Extract the [x, y] coordinate from the center of the cell holding the provided text.  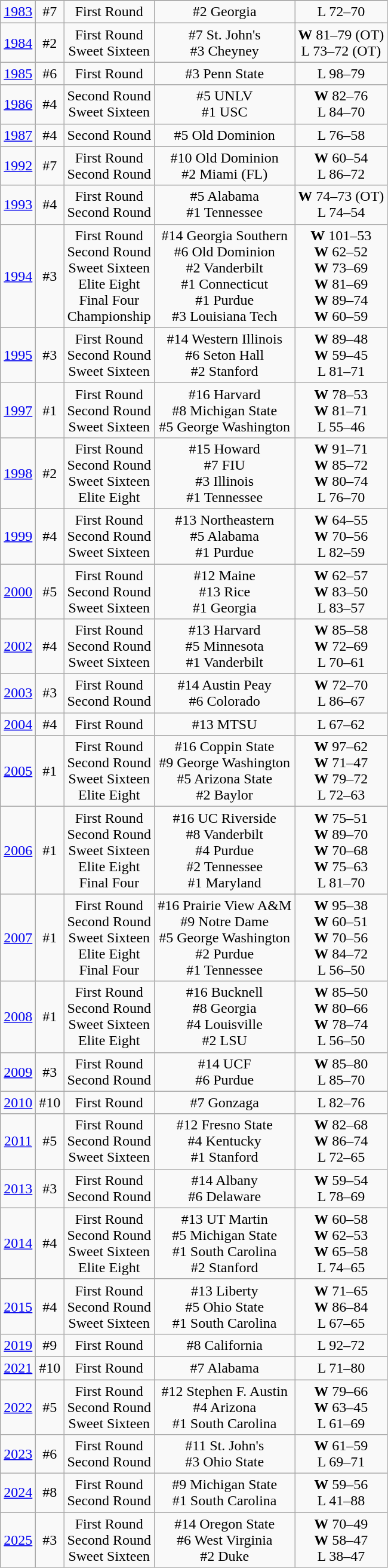
#12 Maine#13 Rice#1 Georgia [224, 592]
W 101–53W 62–52W 73–69W 81–69W 89–74W 60–59 [341, 276]
2010 [18, 1102]
W 95–38W 60–51W 70–56W 84–72L 56–50 [341, 938]
#7 St. John's#3 Cheyney [224, 43]
Second Round [109, 135]
2003 [18, 693]
#13 MTSU [224, 724]
#10 Old Dominion#2 Miami (FL) [224, 166]
#15 Howard#7 FIU#3 Illinois#1 Tennessee [224, 473]
L 92–72 [341, 1345]
1985 [18, 73]
W 74–73 (OT)L 74–54 [341, 204]
#16 UC Riverside#8 Vanderbilt#4 Purdue#2 Tennessee#1 Maryland [224, 850]
L 98–79 [341, 73]
1994 [18, 276]
W 82–76L 84–70 [341, 104]
1992 [18, 166]
#14 Austin Peay#6 Colorado [224, 693]
#2 Georgia [224, 12]
2022 [18, 1407]
#8 California [224, 1345]
W 72–70L 86–67 [341, 693]
2000 [18, 592]
#8 [50, 1493]
#12 Stephen F. Austin#4 Arizona#1 South Carolina [224, 1407]
1993 [18, 204]
#13 Harvard#5 Minnesota#1 Vanderbilt [224, 647]
1995 [18, 355]
L 71–80 [341, 1368]
#13 Liberty#5 Ohio State#1 South Carolina [224, 1306]
#13 Northeastern#5 Alabama#1 Purdue [224, 536]
2006 [18, 850]
First RoundSweet Sixteen [109, 43]
W 61–59L 69–71 [341, 1454]
#14 Georgia Southern#6 Old Dominion#2 Vanderbilt#1 Connecticut#1 Purdue#3 Louisiana Tech [224, 276]
W 78–53W 81–71L 55–46 [341, 410]
2008 [18, 1017]
1997 [18, 410]
L 72–70 [341, 12]
#9 Michigan State#1 South Carolina [224, 1493]
1984 [18, 43]
W 60–58W 62–53W 65–58L 74–65 [341, 1243]
2023 [18, 1454]
W 75–51W 89–70W 70–68W 75–63L 81–70 [341, 850]
W 64–55W 70–56L 82–59 [341, 536]
2013 [18, 1188]
#14 Oregon State#6 West Virginia#2 Duke [224, 1540]
1987 [18, 135]
2014 [18, 1243]
W 81–79 (OT)L 73–72 (OT) [341, 43]
#7 Alabama [224, 1368]
2007 [18, 938]
L 76–58 [341, 135]
W 59–54L 78–69 [341, 1188]
2015 [18, 1306]
First RoundSecond RoundSweet SixteenElite EightFinal FourChampionship [109, 276]
#5 Alabama#1 Tennessee [224, 204]
W 89–48W 59–45L 81–71 [341, 355]
#9 [50, 1345]
#16 Bucknell#8 Georgia#4 Louisville#2 LSU [224, 1017]
#14 UCF#6 Purdue [224, 1072]
2019 [18, 1345]
W 59–56L 41–88 [341, 1493]
2024 [18, 1493]
W 85–50W 80–66W 78–74L 56–50 [341, 1017]
W 62–57W 83–50L 83–57 [341, 592]
2004 [18, 724]
#16 Prairie View A&M#9 Notre Dame#5 George Washington#2 Purdue#1 Tennessee [224, 938]
1999 [18, 536]
#5 UNLV#1 USC [224, 104]
W 79–66W 63–45L 61–69 [341, 1407]
W 60–54L 86–72 [341, 166]
1998 [18, 473]
W 71–65W 86–84L 67–65 [341, 1306]
W 70–49W 58–47L 38–47 [341, 1540]
2025 [18, 1540]
#3 Penn State [224, 73]
#14 Western Illinois#6 Seton Hall#2 Stanford [224, 355]
W 85–80L 85–70 [341, 1072]
W 91–71W 85–72W 80–74L 76–70 [341, 473]
W 85–58W 72–69L 70–61 [341, 647]
W 82–68W 86–74L 72–65 [341, 1141]
W 97–62W 71–47W 79–72L 72–63 [341, 771]
#14 Albany#6 Delaware [224, 1188]
#11 St. John's#3 Ohio State [224, 1454]
2009 [18, 1072]
L 82–76 [341, 1102]
#16 Harvard#8 Michigan State#5 George Washington [224, 410]
L 67–62 [341, 724]
#12 Fresno State#4 Kentucky#1 Stanford [224, 1141]
2011 [18, 1141]
1986 [18, 104]
#7 Gonzaga [224, 1102]
2002 [18, 647]
1983 [18, 12]
2005 [18, 771]
#13 UT Martin#5 Michigan State#1 South Carolina#2 Stanford [224, 1243]
#16 Coppin State#9 George Washington#5 Arizona State#2 Baylor [224, 771]
Second RoundSweet Sixteen [109, 104]
2021 [18, 1368]
#5 Old Dominion [224, 135]
